For the text-containing cell, return its midpoint in (x, y) coordinate format. 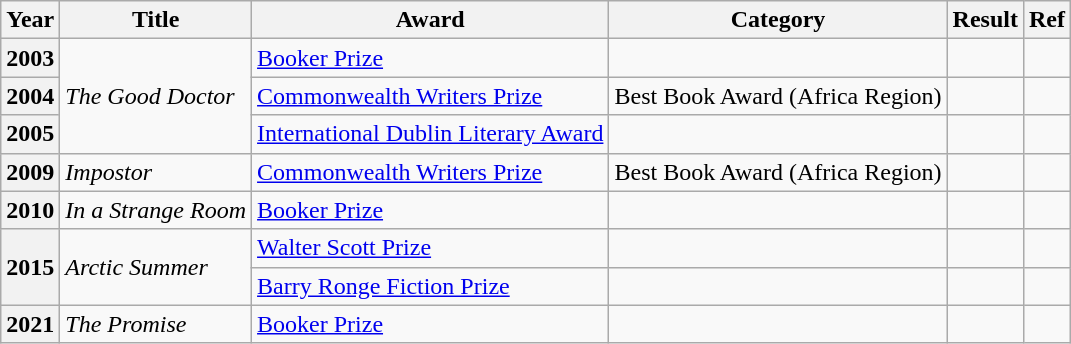
The Good Doctor (156, 96)
Award (430, 20)
Walter Scott Prize (430, 248)
Barry Ronge Fiction Prize (430, 286)
International Dublin Literary Award (430, 134)
Ref (1046, 20)
2010 (30, 210)
Result (985, 20)
2015 (30, 267)
Impostor (156, 172)
The Promise (156, 324)
Category (778, 20)
2021 (30, 324)
Year (30, 20)
In a Strange Room (156, 210)
2003 (30, 58)
2005 (30, 134)
Title (156, 20)
2009 (30, 172)
2004 (30, 96)
Arctic Summer (156, 267)
